From the cell containing the given text, extract its center point as [x, y] coordinate. 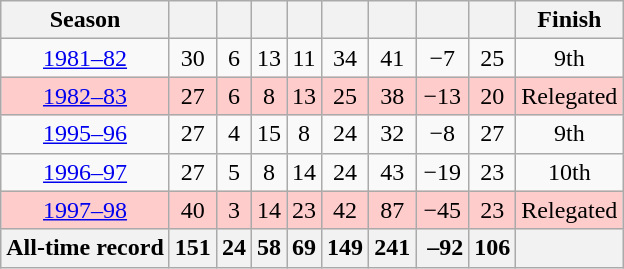
−19 [442, 172]
All-time record [86, 248]
30 [192, 58]
11 [304, 58]
34 [346, 58]
1996–97 [86, 172]
58 [268, 248]
1995–96 [86, 134]
43 [392, 172]
1997–98 [86, 210]
241 [392, 248]
–92 [442, 248]
10th [570, 172]
41 [392, 58]
1981–82 [86, 58]
1982–83 [86, 96]
69 [304, 248]
−45 [442, 210]
20 [492, 96]
106 [492, 248]
−8 [442, 134]
32 [392, 134]
42 [346, 210]
Finish [570, 20]
4 [234, 134]
15 [268, 134]
87 [392, 210]
−13 [442, 96]
149 [346, 248]
40 [192, 210]
151 [192, 248]
38 [392, 96]
Season [86, 20]
5 [234, 172]
3 [234, 210]
−7 [442, 58]
